For the text-containing cell, return its midpoint in (x, y) coordinate format. 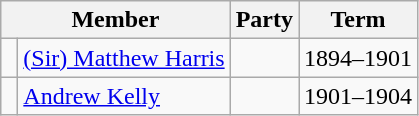
1894–1901 (358, 58)
Term (358, 20)
Andrew Kelly (124, 96)
(Sir) Matthew Harris (124, 58)
1901–1904 (358, 96)
Member (116, 20)
Party (264, 20)
